Find where the given text appears and provide that cell's center as [x, y] coordinate. 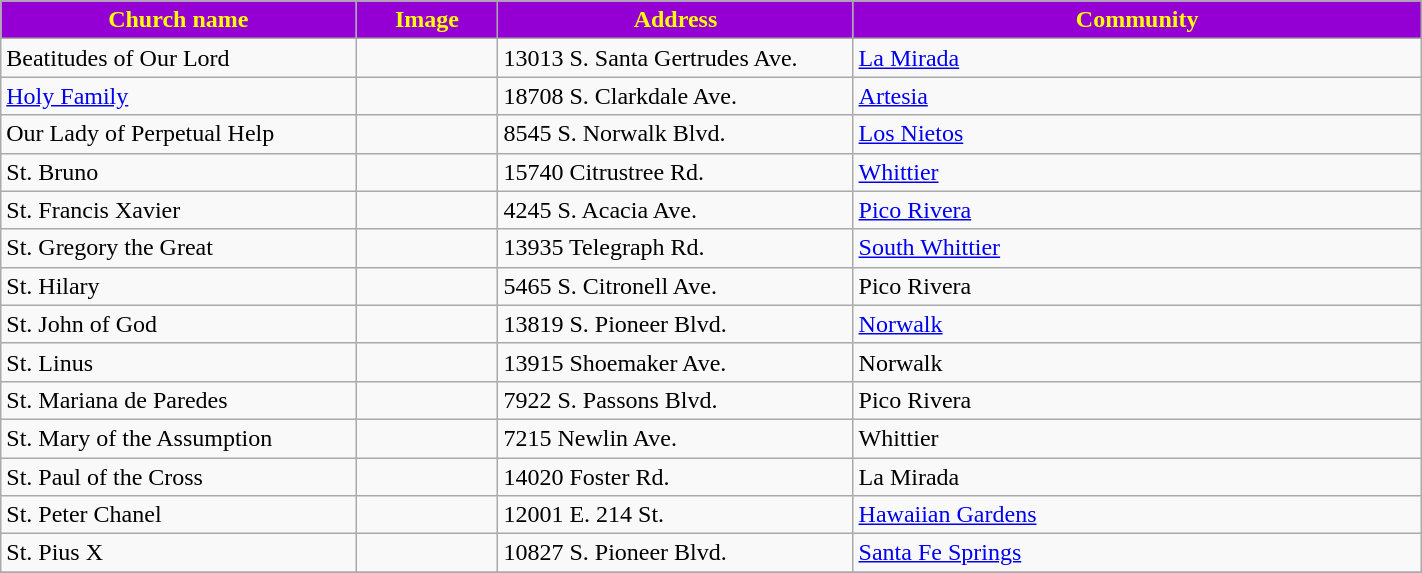
St. Peter Chanel [178, 515]
Artesia [1137, 96]
St. Paul of the Cross [178, 477]
13915 Shoemaker Ave. [676, 362]
8545 S. Norwalk Blvd. [676, 134]
Beatitudes of Our Lord [178, 58]
14020 Foster Rd. [676, 477]
Church name [178, 20]
4245 S. Acacia Ave. [676, 210]
13935 Telegraph Rd. [676, 248]
St. Mariana de Paredes [178, 400]
St. Bruno [178, 172]
South Whittier [1137, 248]
Santa Fe Springs [1137, 553]
10827 S. Pioneer Blvd. [676, 553]
St. Pius X [178, 553]
Hawaiian Gardens [1137, 515]
Community [1137, 20]
Our Lady of Perpetual Help [178, 134]
Holy Family [178, 96]
St. Linus [178, 362]
St. Mary of the Assumption [178, 438]
13013 S. Santa Gertrudes Ave. [676, 58]
18708 S. Clarkdale Ave. [676, 96]
St. John of God [178, 324]
Address [676, 20]
Image [427, 20]
St. Francis Xavier [178, 210]
7922 S. Passons Blvd. [676, 400]
12001 E. 214 St. [676, 515]
St. Gregory the Great [178, 248]
13819 S. Pioneer Blvd. [676, 324]
7215 Newlin Ave. [676, 438]
15740 Citrustree Rd. [676, 172]
Los Nietos [1137, 134]
St. Hilary [178, 286]
5465 S. Citronell Ave. [676, 286]
